Identify which cell holds the provided text, then report its (x, y) central coordinate. 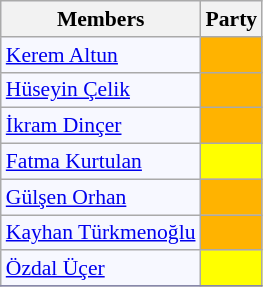
Gülşen Orhan (101, 197)
Members (101, 19)
Özdal Üçer (101, 269)
Kerem Altun (101, 55)
İkram Dinçer (101, 126)
Party (232, 19)
Kayhan Türkmenoğlu (101, 233)
Hüseyin Çelik (101, 90)
Fatma Kurtulan (101, 162)
